Return (x, y) of the center of cell containing provided text 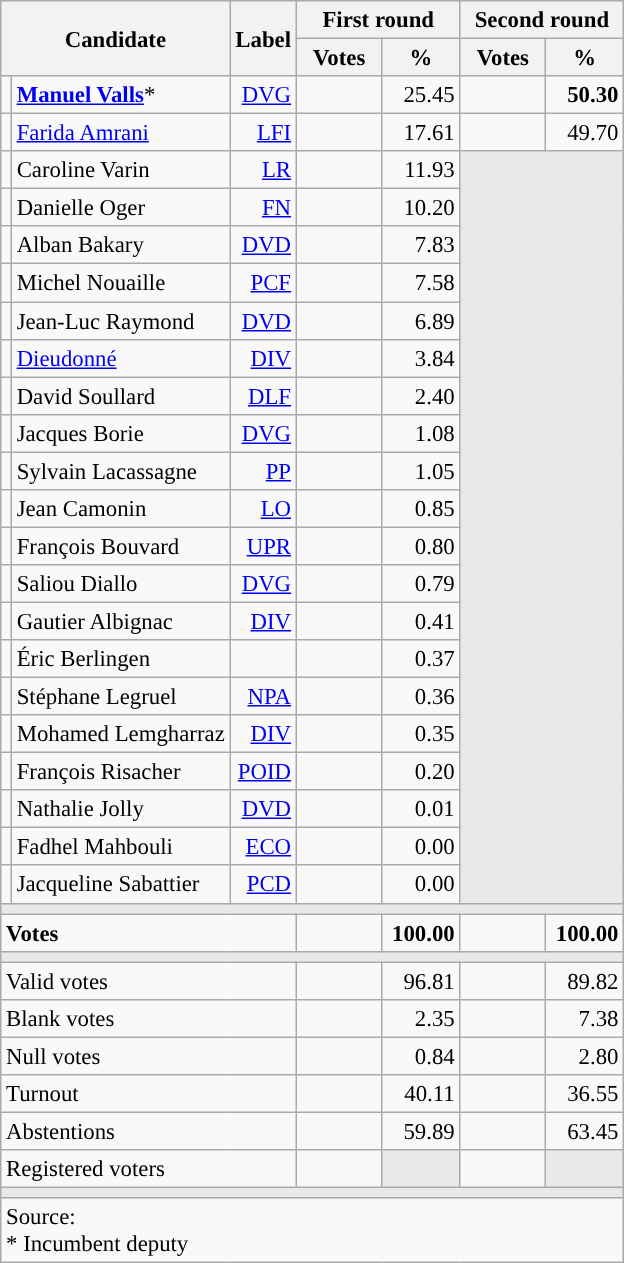
LO (263, 509)
63.45 (585, 1131)
FN (263, 208)
François Risacher (120, 772)
Éric Berlingen (120, 659)
0.01 (421, 809)
Michel Nouaille (120, 283)
0.79 (421, 584)
0.35 (421, 734)
LR (263, 170)
40.11 (421, 1094)
Null votes (149, 1056)
2.80 (585, 1056)
25.45 (421, 95)
3.84 (421, 358)
Manuel Valls* (120, 95)
0.36 (421, 697)
Jean-Luc Raymond (120, 321)
Danielle Oger (120, 208)
49.70 (585, 133)
Sylvain Lacassagne (120, 471)
89.82 (585, 981)
7.58 (421, 283)
NPA (263, 697)
0.37 (421, 659)
PCD (263, 885)
PCF (263, 283)
0.20 (421, 772)
Valid votes (149, 981)
Nathalie Jolly (120, 809)
Mohamed Lemgharraz (120, 734)
0.80 (421, 546)
11.93 (421, 170)
Alban Bakary (120, 245)
Blank votes (149, 1019)
POID (263, 772)
Stéphane Legruel (120, 697)
0.85 (421, 509)
Caroline Varin (120, 170)
Source: * Incumbent deputy (312, 1230)
6.89 (421, 321)
Turnout (149, 1094)
Jean Camonin (120, 509)
First round (378, 20)
Abstentions (149, 1131)
1.08 (421, 433)
7.38 (585, 1019)
Jacques Borie (120, 433)
2.40 (421, 396)
1.05 (421, 471)
François Bouvard (120, 546)
Registered voters (149, 1169)
Saliou Diallo (120, 584)
ECO (263, 847)
2.35 (421, 1019)
17.61 (421, 133)
PP (263, 471)
Second round (542, 20)
0.41 (421, 621)
Dieudonné (120, 358)
10.20 (421, 208)
Candidate (116, 38)
7.83 (421, 245)
DLF (263, 396)
Jacqueline Sabattier (120, 885)
0.84 (421, 1056)
96.81 (421, 981)
UPR (263, 546)
Fadhel Mahbouli (120, 847)
36.55 (585, 1094)
50.30 (585, 95)
Farida Amrani (120, 133)
Gautier Albignac (120, 621)
David Soullard (120, 396)
LFI (263, 133)
59.89 (421, 1131)
Label (263, 38)
